From the cell containing the given text, extract its center point as (x, y) coordinate. 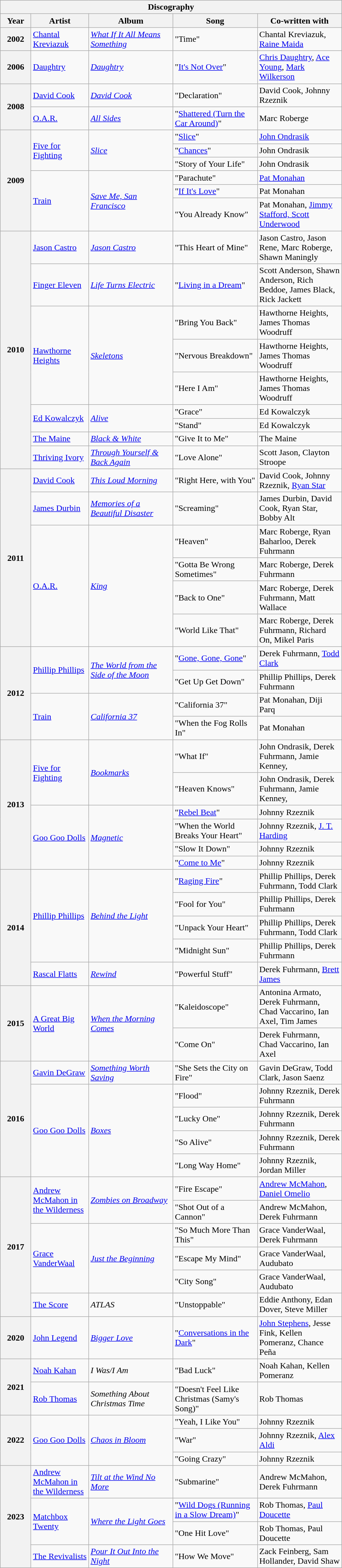
"Going Crazy" (215, 1458)
"Nervous Breakdown" (215, 356)
2008 (16, 107)
When the Morning Comes (131, 1023)
Finger Eleven (60, 285)
"She Sets the City on Fire" (215, 1072)
Save Me, San Francisco (131, 201)
"Heaven" (215, 541)
"Living in a Dream" (215, 285)
"Bring You Back" (215, 323)
Year (16, 21)
"Fool for You" (215, 904)
Gavin DeGraw, Todd Clark, Jason Saenz (299, 1072)
"Shot Out of a Cannon" (215, 1212)
Tilt at the Wind No More (131, 1482)
This Loud Morning (131, 481)
Marc Roberge, Derek Fuhrmann, Matt Wallace (299, 597)
Life Turns Electric (131, 285)
Marc Roberge (299, 119)
Something Worth Saving (131, 1072)
Derek Fuhrmann, Todd Clark (299, 658)
Marc Roberge, Derek Fuhrmann, Richard On, Mikel Paris (299, 630)
California 37 (131, 717)
"Here I Am" (215, 388)
Johnny Rzeznik, J. T. Harding (299, 830)
"If It's Love" (215, 191)
Co-written with (299, 21)
2011 (16, 558)
2002 (16, 39)
Noah Kahan (60, 1370)
"This Heart of Mine" (215, 247)
"Fire Escape" (215, 1189)
Johnny Rzeznik, Alex Aldi (299, 1440)
"Parachute" (215, 177)
2009 (16, 180)
"Chances" (215, 150)
Marc Roberge, Ryan Baharloo, Derek Fuhrmann (299, 541)
All Sides (131, 119)
"California 37" (215, 705)
Pour It Out Into the Night (131, 1557)
Marc Roberge, Derek Fuhrmann (299, 569)
"Rebel Beat" (215, 812)
"Get Up Get Down" (215, 681)
Grace VanderWaal, Derek Fuhrmann (299, 1235)
"When the World Breaks Your Heart" (215, 830)
"Stand" (215, 425)
"How We Move" (215, 1557)
"World Like That" (215, 630)
Matchbox Twenty (60, 1522)
"Back to One" (215, 597)
Slice (131, 150)
I Was/I Am (131, 1370)
"So Alive" (215, 1142)
"Doesn't Feel Like Christmas (Samy's Song)" (215, 1398)
Bigger Love (131, 1337)
"Come On" (215, 1044)
John Stephens, Jesse Fink, Kellen Pomeranz, Chance Peña (299, 1337)
"Grace" (215, 412)
"Raging Fire" (215, 881)
"It's Not Over" (215, 67)
A Great Big World (60, 1023)
David Cook, Johnny Rzeznik, Ryan Star (299, 481)
"Conversations in the Dark" (215, 1337)
King (131, 586)
Magnetic (131, 838)
Thriving Ivory (60, 457)
"War" (215, 1440)
"One Hit Love" (215, 1533)
Zombies on Broadway (131, 1200)
"Powerful Stuff" (215, 974)
"Lucky One" (215, 1119)
Scott Anderson, Shawn Anderson, Rich Beddoe, James Black, Rick Jackett (299, 285)
ATLAS (131, 1305)
Derek Fuhrmann, Brett James (299, 974)
Pat Monahan, Jimmy Stafford, Scott Underwood (299, 214)
Something About Christmas Time (131, 1398)
2010 (16, 350)
"When the Fog Rolls In" (215, 728)
The Score (60, 1305)
"Unpack Your Heart" (215, 928)
2023 (16, 1517)
Pat Monahan, Diji Parq (299, 705)
Bookmarks (131, 773)
James Durbin, David Cook, Ryan Star, Bobby Alt (299, 508)
"Long Way Home" (215, 1165)
Skeletons (131, 356)
2013 (16, 805)
"Gone, Gone, Gone" (215, 658)
Discography (171, 7)
Through Yourself & Back Again (131, 457)
Eddie Anthony, Edan Dover, Steve Miller (299, 1305)
"Kaleidoscope" (215, 1007)
"Yeah, I Like You" (215, 1422)
"Declaration" (215, 95)
"Submarine" (215, 1482)
"You Already Know" (215, 214)
"Slice" (215, 137)
Jason Castro, Jason Rene, Marc Roberge, Shawn Maningly (299, 247)
"Midnight Sun" (215, 950)
"Give It to Me" (215, 439)
"Love Alone" (215, 457)
2017 (16, 1247)
"Come to Me" (215, 863)
2015 (16, 1023)
Where the Light Goes (131, 1522)
"Screaming" (215, 508)
Hawthorne Heights (60, 356)
"Flood" (215, 1096)
2021 (16, 1387)
"Time" (215, 39)
Memories of a Beautiful Disaster (131, 508)
The World from the Side of the Moon (131, 670)
"Unstoppable" (215, 1305)
Noah Kahan, Kellen Pomeranz (299, 1370)
"Gotta Be Wrong Sometimes" (215, 569)
Derek Fuhrmann, Chad Vaccarino, Ian Axel (299, 1044)
What If It All Means Something (131, 39)
James Durbin (60, 508)
"Escape My Mind" (215, 1258)
Chaos in Bloom (131, 1440)
Boxes (131, 1131)
Chantal Kreviazuk (60, 39)
"Bad Luck" (215, 1370)
"Slow It Down" (215, 849)
David Cook, Johnny Rzeznik (299, 95)
"Heaven Knows" (215, 789)
2012 (16, 693)
Grace VanderWaal (60, 1258)
2016 (16, 1119)
The Revivalists (60, 1557)
Just the Beginning (131, 1258)
2022 (16, 1440)
Alive (131, 418)
"Right Here, with You" (215, 481)
"Shattered (Turn the Car Around)" (215, 119)
John Legend (60, 1337)
Behind the Light (131, 916)
Chris Daughtry, Ace Young, Mark Wilkerson (299, 67)
Gavin DeGraw (60, 1072)
"What If" (215, 756)
2006 (16, 67)
Antonina Armato, Derek Fuhrmann, Chad Vaccarino, Ian Axel, Tim James (299, 1007)
2020 (16, 1337)
"Wild Dogs (Running in a Slow Dream)" (215, 1510)
Rascal Flatts (60, 974)
Black & White (131, 439)
"City Song" (215, 1282)
Andrew McMahon, Daniel Omelio (299, 1189)
Zack Feinberg, Sam Hollander, David Shaw (299, 1557)
Chantal Kreviazuk, Raine Maida (299, 39)
Scott Jason, Clayton Stroope (299, 457)
"Story of Your Life" (215, 164)
Artist (60, 21)
2014 (16, 928)
Song (215, 21)
Rewind (131, 974)
Johnny Rzeznik, Jordan Miller (299, 1165)
Album (131, 21)
"So Much More Than This" (215, 1235)
